Output the (x, y) coordinate of the center of the cell containing the given text.  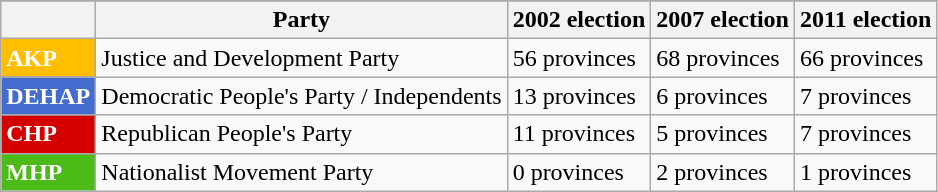
56 provinces (579, 58)
1 provinces (865, 172)
MHP (48, 172)
CHP (48, 134)
11 provinces (579, 134)
Party (302, 20)
5 provinces (723, 134)
2011 election (865, 20)
DEHAP (48, 96)
6 provinces (723, 96)
Republican People's Party (302, 134)
13 provinces (579, 96)
Nationalist Movement Party (302, 172)
2007 election (723, 20)
Justice and Development Party (302, 58)
0 provinces (579, 172)
66 provinces (865, 58)
Democratic People's Party / Independents (302, 96)
68 provinces (723, 58)
2 provinces (723, 172)
2002 election (579, 20)
AKP (48, 58)
